Output the [x, y] coordinate of the center of the cell containing the given text.  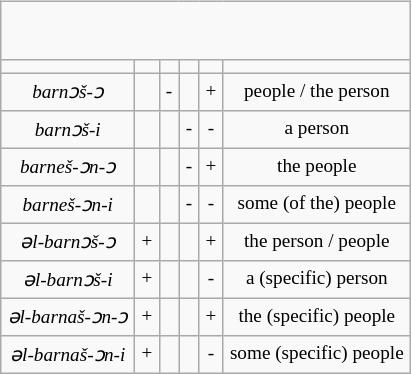
a (specific) person [316, 279]
barnɔš-i [68, 129]
some (specific) people [316, 354]
əl-barnɔš-ɔ [68, 242]
barneš-ɔn-ɔ [68, 167]
the (specific) people [316, 317]
əl-barnɔš-i [68, 279]
people / the person [316, 92]
the person / people [316, 242]
the people [316, 167]
a person [316, 129]
barneš-ɔn-i [68, 204]
some (of the) people [316, 204]
barnɔš-ɔ [68, 92]
əl-barnaš-ɔn-ɔ [68, 317]
əl-barnaš-ɔn-i [68, 354]
